Detect which cell encompasses the target text, then output its [X, Y] center coordinate. 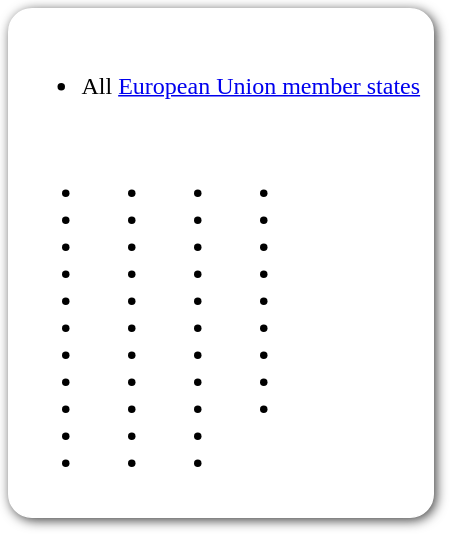
All European Union member states [221, 263]
